Search for the cell housing the specified text and yield its [X, Y] center coordinate. 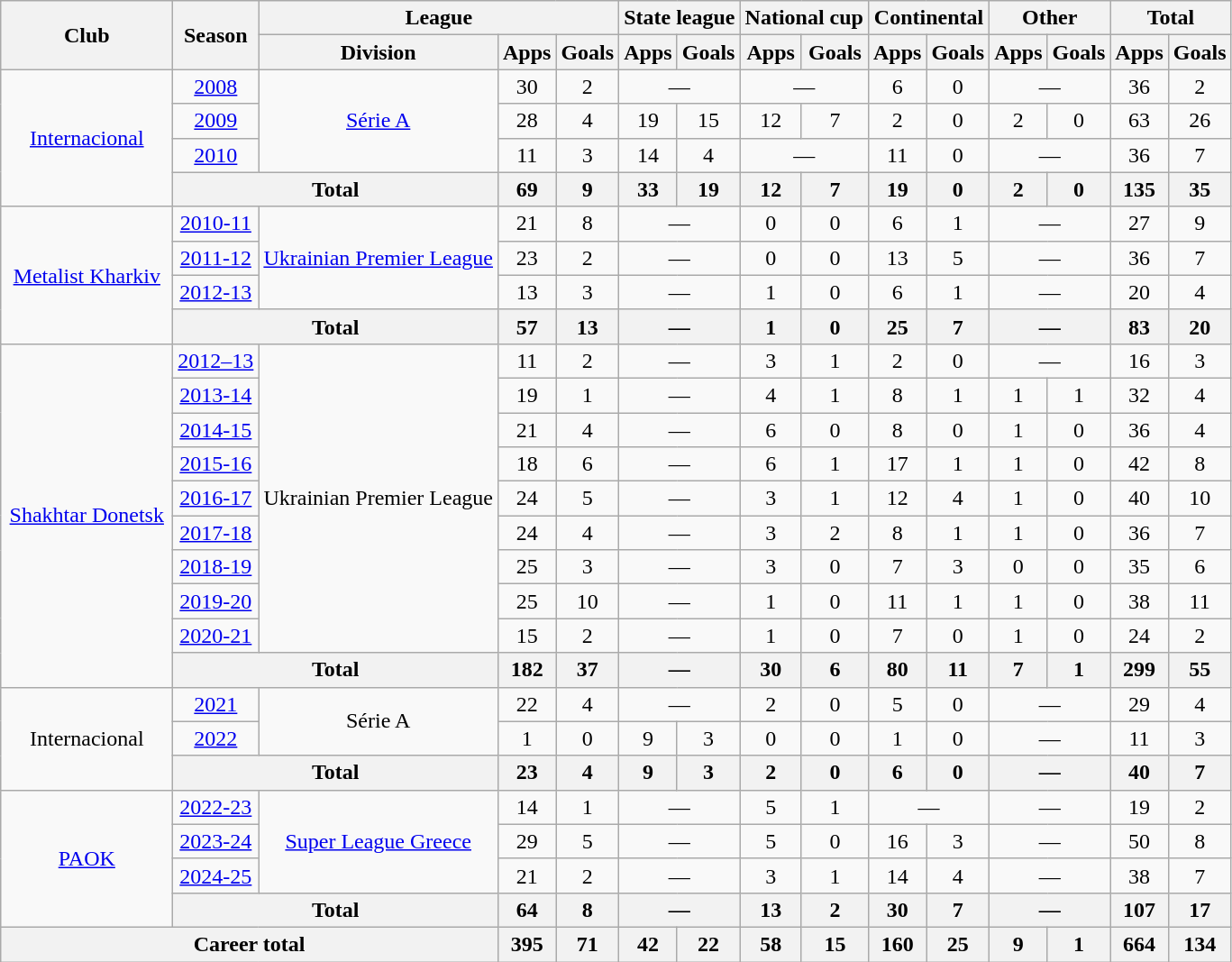
State league [680, 18]
64 [526, 910]
2020-21 [216, 636]
63 [1139, 121]
Continental [928, 18]
37 [588, 670]
National cup [804, 18]
2016-17 [216, 499]
Other [1050, 18]
32 [1139, 395]
107 [1139, 910]
2014-15 [216, 430]
2010-11 [216, 224]
182 [526, 670]
57 [526, 326]
2012-13 [216, 292]
Division [379, 52]
299 [1139, 670]
33 [648, 189]
28 [526, 121]
55 [1200, 670]
80 [897, 670]
69 [526, 189]
18 [526, 464]
2024-25 [216, 875]
83 [1139, 326]
PAOK [87, 858]
2022 [216, 738]
134 [1200, 944]
2010 [216, 155]
395 [526, 944]
Season [216, 35]
135 [1139, 189]
26 [1200, 121]
664 [1139, 944]
Career total [250, 944]
58 [771, 944]
2023-24 [216, 841]
Super League Greece [379, 841]
27 [1139, 224]
Shakhtar Donetsk [87, 516]
2012–13 [216, 361]
50 [1139, 841]
160 [897, 944]
2009 [216, 121]
Metalist Kharkiv [87, 275]
2019-20 [216, 601]
2013-14 [216, 395]
League [439, 18]
2011-12 [216, 258]
2017-18 [216, 533]
71 [588, 944]
2021 [216, 704]
2022-23 [216, 807]
2008 [216, 87]
2018-19 [216, 567]
Club [87, 35]
2015-16 [216, 464]
